Capture the cell that displays the provided text and extract its [x, y] central coordinate. 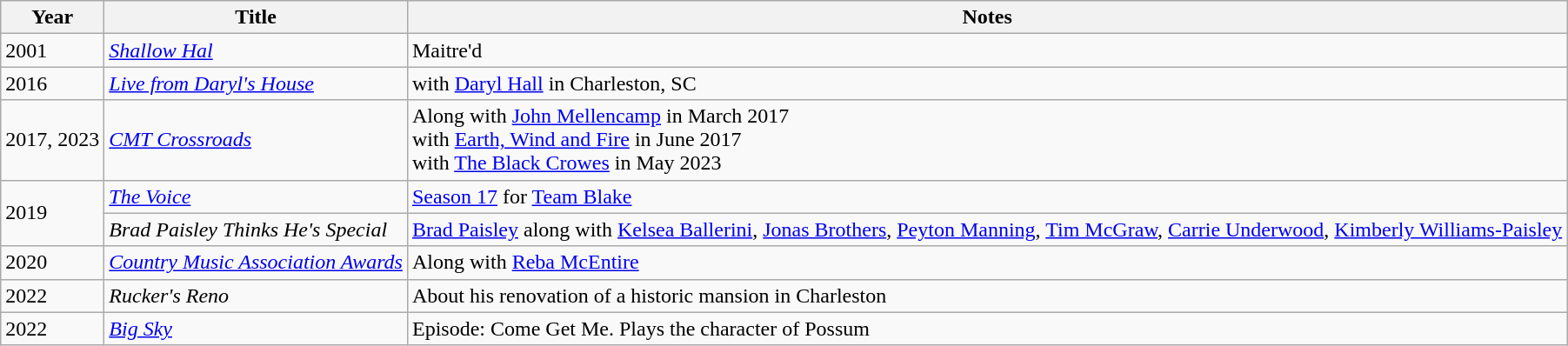
CMT Crossroads [256, 140]
About his renovation of a historic mansion in Charleston [986, 296]
Season 17 for Team Blake [986, 196]
Country Music Association Awards [256, 263]
Big Sky [256, 329]
2016 [52, 83]
2001 [52, 50]
Shallow Hal [256, 50]
Brad Paisley along with Kelsea Ballerini, Jonas Brothers, Peyton Manning, Tim McGraw, Carrie Underwood, Kimberly Williams-Paisley [986, 230]
Along with John Mellencamp in March 2017 with Earth, Wind and Fire in June 2017 with The Black Crowes in May 2023 [986, 140]
2017, 2023 [52, 140]
Rucker's Reno [256, 296]
The Voice [256, 196]
Episode: Come Get Me. Plays the character of Possum [986, 329]
2020 [52, 263]
Title [256, 17]
Maitre'd [986, 50]
2019 [52, 213]
with Daryl Hall in Charleston, SC [986, 83]
Year [52, 17]
Brad Paisley Thinks He's Special [256, 230]
Live from Daryl's House [256, 83]
Along with Reba McEntire [986, 263]
Notes [986, 17]
